Determine the (x, y) coordinate at the center of the cell enclosing the given text.  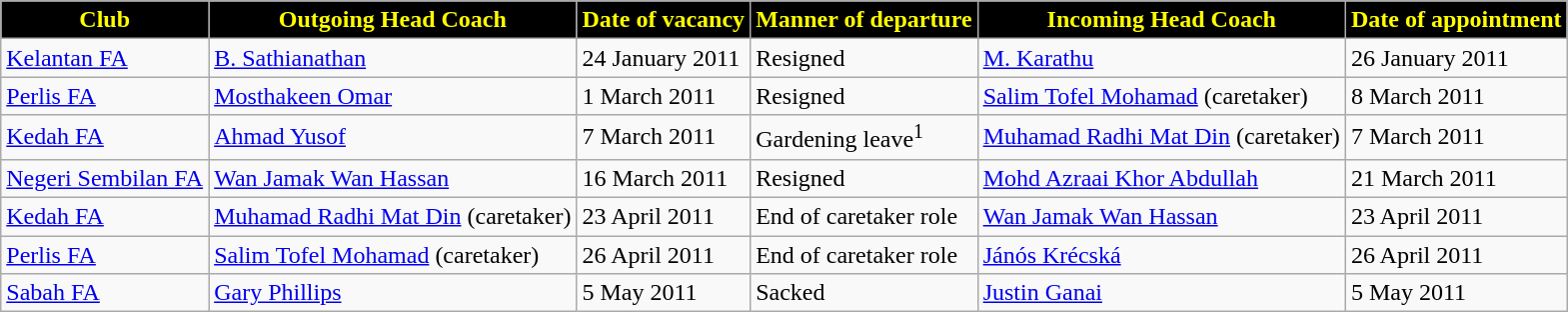
B. Sathianathan (393, 58)
Ahmad Yusof (393, 138)
M. Karathu (1161, 58)
26 January 2011 (1456, 58)
Outgoing Head Coach (393, 20)
8 March 2011 (1456, 96)
Gardening leave1 (863, 138)
Mohd Azraai Khor Abdullah (1161, 178)
Club (105, 20)
Jánós Krécská (1161, 255)
Justin Ganai (1161, 293)
16 March 2011 (664, 178)
Date of vacancy (664, 20)
Incoming Head Coach (1161, 20)
Negeri Sembilan FA (105, 178)
Date of appointment (1456, 20)
Manner of departure (863, 20)
Sabah FA (105, 293)
1 March 2011 (664, 96)
Gary Phillips (393, 293)
21 March 2011 (1456, 178)
Kelantan FA (105, 58)
24 January 2011 (664, 58)
Mosthakeen Omar (393, 96)
Sacked (863, 293)
